Pinpoint the cell where the given text exists, returning its (X, Y) midpoint coordinate. 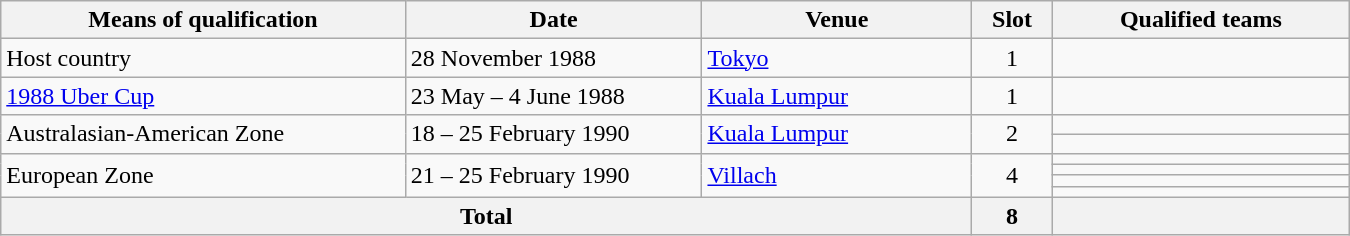
Australasian-American Zone (204, 134)
Venue (837, 20)
Slot (1012, 20)
Date (554, 20)
Villach (837, 175)
2 (1012, 134)
Means of qualification (204, 20)
28 November 1988 (554, 58)
23 May – 4 June 1988 (554, 96)
21 – 25 February 1990 (554, 175)
Tokyo (837, 58)
18 – 25 February 1990 (554, 134)
1988 Uber Cup (204, 96)
4 (1012, 175)
Total (486, 216)
Qualified teams (1202, 20)
Host country (204, 58)
European Zone (204, 175)
8 (1012, 216)
